Extract the [x, y] coordinate from the center of the cell holding the provided text.  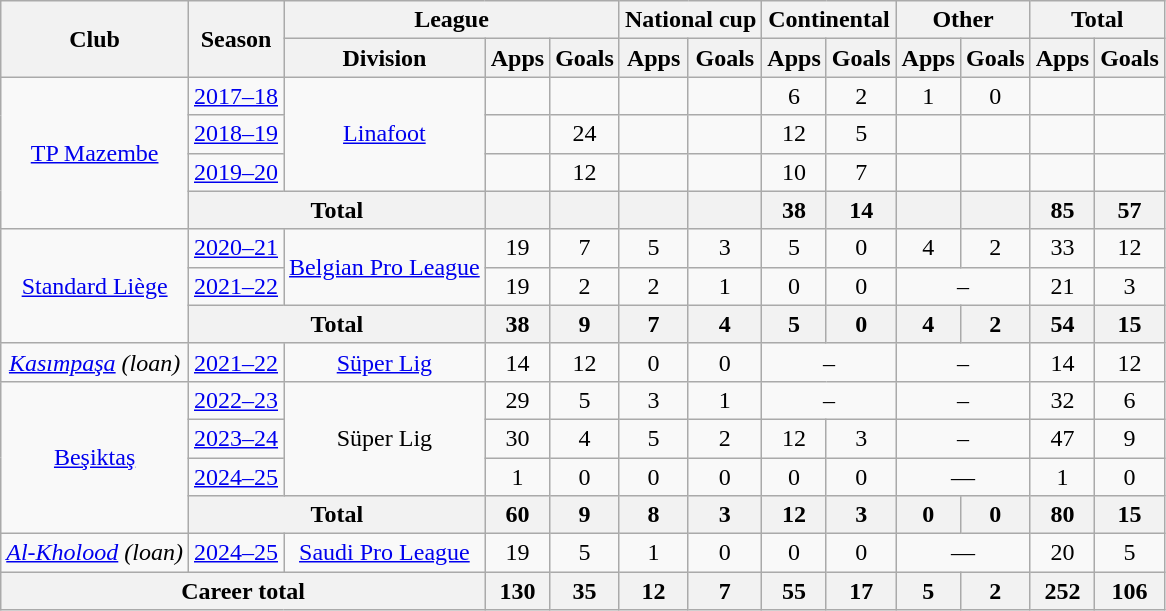
106 [1130, 591]
Beşiktaş [95, 457]
10 [794, 172]
2022–23 [236, 400]
Belgian Pro League [385, 267]
33 [1062, 248]
8 [653, 515]
Other [963, 20]
35 [585, 591]
24 [585, 134]
57 [1130, 210]
2019–20 [236, 172]
55 [794, 591]
20 [1062, 553]
2017–18 [236, 96]
Linafoot [385, 134]
TP Mazembe [95, 153]
Division [385, 58]
30 [517, 438]
252 [1062, 591]
2020–21 [236, 248]
Continental [829, 20]
21 [1062, 286]
Standard Liège [95, 286]
Season [236, 39]
Club [95, 39]
32 [1062, 400]
Career total [243, 591]
Saudi Pro League [385, 553]
17 [861, 591]
47 [1062, 438]
Al-Kholood (loan) [95, 553]
29 [517, 400]
80 [1062, 515]
60 [517, 515]
54 [1062, 324]
2023–24 [236, 438]
National cup [690, 20]
2018–19 [236, 134]
85 [1062, 210]
League [452, 20]
Kasımpaşa (loan) [95, 362]
130 [517, 591]
